Scan for the cell matching the given text and deliver its [x, y] coordinate at center. 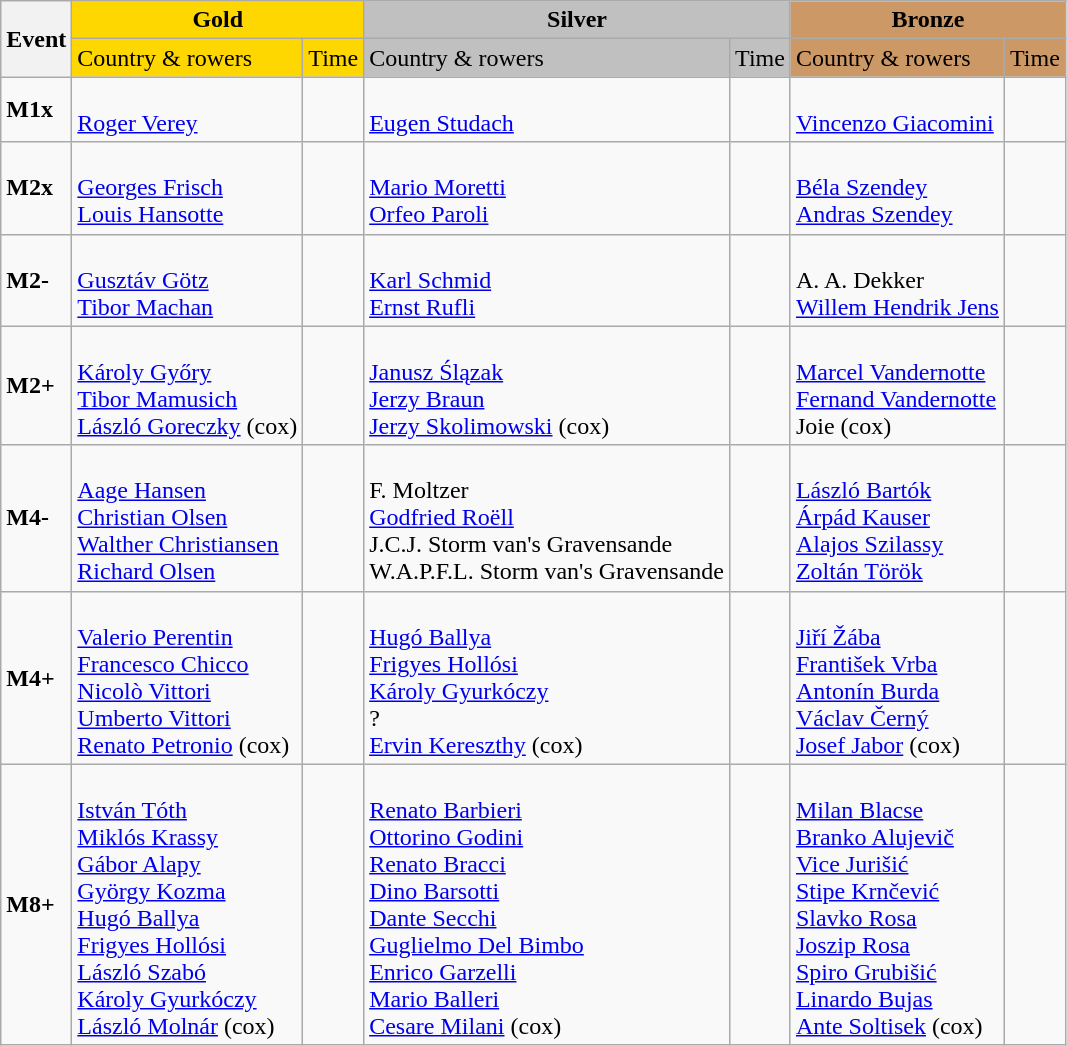
Aage Hansen Christian Olsen Walther Christiansen Richard Olsen [188, 518]
László Bartók Árpád Kauser Alajos Szilassy Zoltán Török [897, 518]
Renato Barbieri Ottorino Godini Renato Bracci Dino Barsotti Dante Secchi Guglielmo Del Bimbo Enrico Garzelli Mario Balleri Cesare Milani (cox) [547, 904]
Roger Verey [188, 110]
Milan Blacse Branko Alujevič Vice Jurišić Stipe Krnčević Slavko Rosa Joszip Rosa Spiro Grubišić Linardo Bujas Ante Soltisek (cox) [897, 904]
Mario Moretti Orfeo Paroli [547, 188]
Silver [578, 20]
Bronze [928, 20]
Karl Schmid Ernst Rufli [547, 280]
Vincenzo Giacomini [897, 110]
M2- [36, 280]
M2+ [36, 386]
Gold [218, 20]
Károly Győry Tibor Mamusich László Goreczky (cox) [188, 386]
Jiří Žába František Vrba Antonín Burda Václav Černý Josef Jabor (cox) [897, 678]
M8+ [36, 904]
István Tóth Miklós Krassy Gábor Alapy György Kozma Hugó Ballya Frigyes Hollósi László Szabó Károly Gyurkóczy László Molnár (cox) [188, 904]
Eugen Studach [547, 110]
Marcel Vandernotte Fernand Vandernotte Joie (cox) [897, 386]
Janusz Ślązak Jerzy Braun Jerzy Skolimowski (cox) [547, 386]
M1x [36, 110]
M4+ [36, 678]
Event [36, 39]
Georges Frisch Louis Hansotte [188, 188]
Hugó Ballya Frigyes Hollósi Károly Gyurkóczy ? Ervin Kereszthy (cox) [547, 678]
F. Moltzer Godfried Roëll J.C.J. Storm van's Gravensande W.A.P.F.L. Storm van's Gravensande [547, 518]
M2x [36, 188]
A. A. Dekker Willem Hendrik Jens [897, 280]
Valerio Perentin Francesco Chicco Nicolò Vittori Umberto Vittori Renato Petronio (cox) [188, 678]
M4- [36, 518]
Gusztáv Götz Tibor Machan [188, 280]
Béla Szendey Andras Szendey [897, 188]
